Search for the cell housing the specified text and yield its (X, Y) center coordinate. 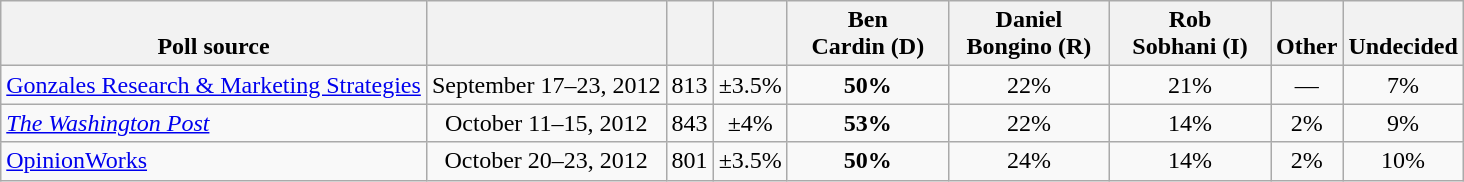
801 (690, 161)
24% (1028, 161)
BenCardin (D) (868, 34)
Other (1307, 34)
813 (690, 85)
9% (1403, 123)
— (1307, 85)
±4% (750, 123)
The Washington Post (214, 123)
Poll source (214, 34)
843 (690, 123)
Undecided (1403, 34)
7% (1403, 85)
Gonzales Research & Marketing Strategies (214, 85)
10% (1403, 161)
OpinionWorks (214, 161)
53% (868, 123)
RobSobhani (I) (1190, 34)
October 11–15, 2012 (546, 123)
21% (1190, 85)
DanielBongino (R) (1028, 34)
October 20–23, 2012 (546, 161)
September 17–23, 2012 (546, 85)
